Return [x, y] of the center of cell containing provided text 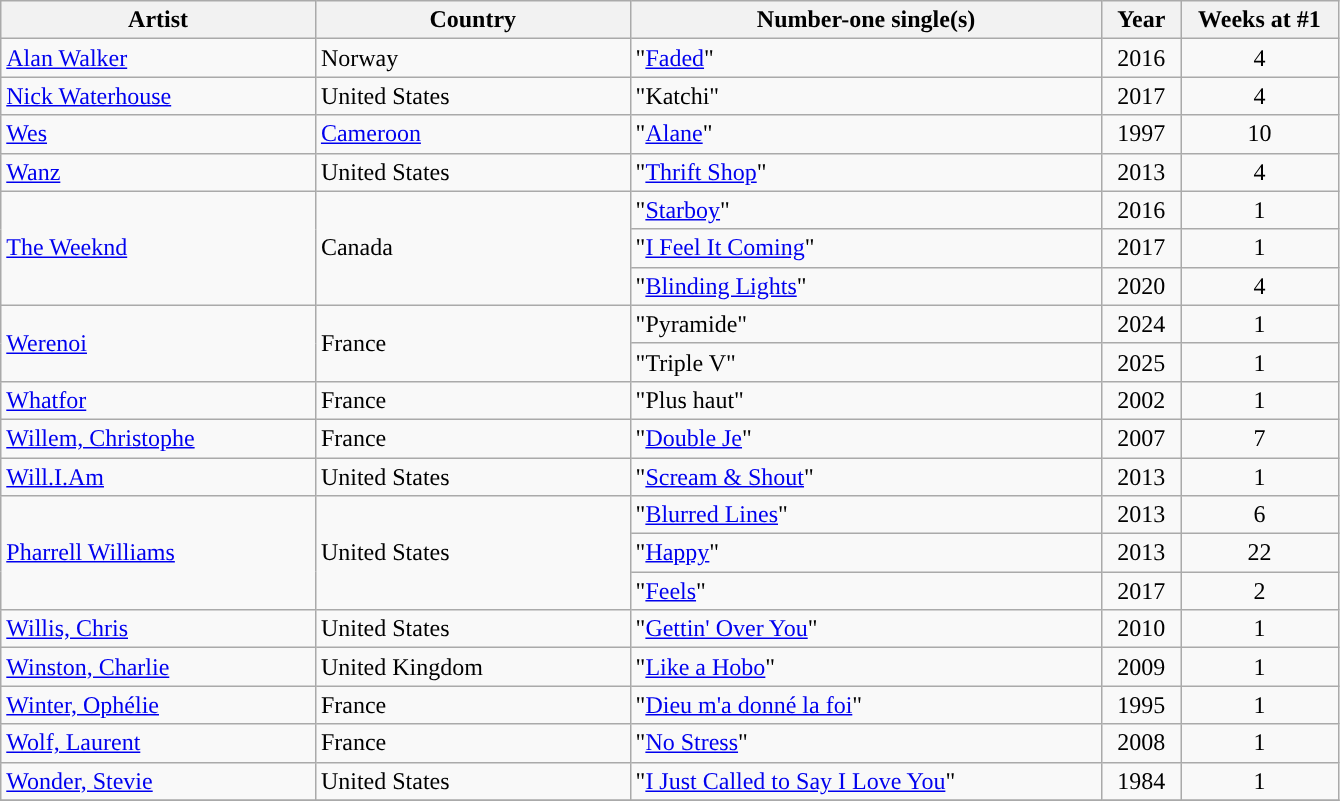
2024 [1142, 324]
Will.I.Am [158, 477]
Year [1142, 20]
Alan Walker [158, 58]
"Faded" [866, 58]
2009 [1142, 667]
"I Feel It Coming" [866, 248]
1997 [1142, 134]
"Alane" [866, 134]
"Gettin' Over You" [866, 629]
2010 [1142, 629]
"Blurred Lines" [866, 515]
Norway [472, 58]
Wanz [158, 172]
Number-one single(s) [866, 20]
"Double Je" [866, 438]
Whatfor [158, 400]
Cameroon [472, 134]
22 [1260, 553]
"Blinding Lights" [866, 286]
"No Stress" [866, 743]
2008 [1142, 743]
"Katchi" [866, 96]
1995 [1142, 705]
The Weeknd [158, 248]
"I Just Called to Say I Love You" [866, 781]
Winter, Ophélie [158, 705]
"Dieu m'a donné la foi" [866, 705]
Wes [158, 134]
Wonder, Stevie [158, 781]
Canada [472, 248]
Pharrell Williams [158, 553]
Artist [158, 20]
2025 [1142, 362]
7 [1260, 438]
"Scream & Shout" [866, 477]
Weeks at #1 [1260, 20]
Willis, Chris [158, 629]
"Plus haut" [866, 400]
Nick Waterhouse [158, 96]
2020 [1142, 286]
2007 [1142, 438]
"Like a Hobo" [866, 667]
"Feels" [866, 591]
10 [1260, 134]
Wolf, Laurent [158, 743]
2 [1260, 591]
"Triple V" [866, 362]
"Pyramide" [866, 324]
"Starboy" [866, 210]
"Thrift Shop" [866, 172]
Winston, Charlie [158, 667]
1984 [1142, 781]
"Happy" [866, 553]
Willem, Christophe [158, 438]
Country [472, 20]
6 [1260, 515]
Werenoi [158, 343]
2002 [1142, 400]
United Kingdom [472, 667]
